Extract the [x, y] coordinate from the center of the cell holding the provided text.  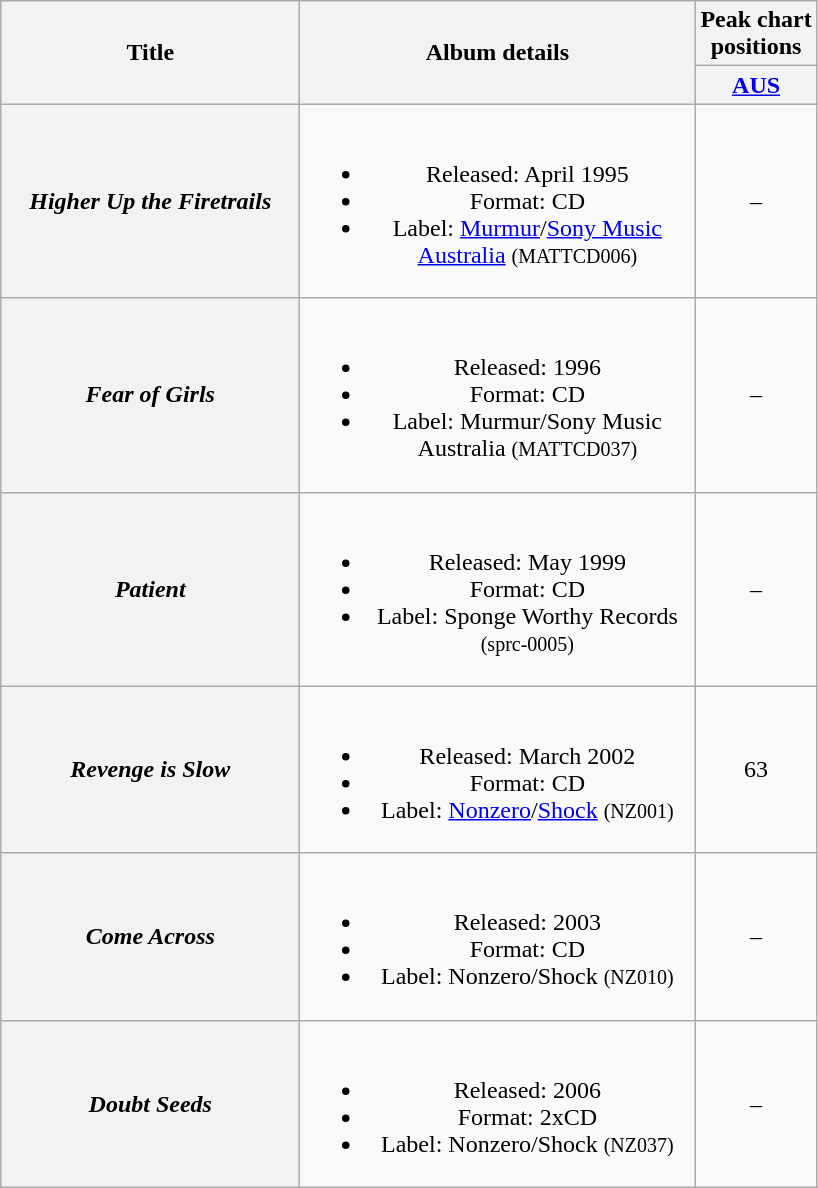
Released: March 2002Format: CDLabel: Nonzero/Shock (NZ001) [498, 770]
Patient [150, 589]
Released: 2006Format: 2xCDLabel: Nonzero/Shock (NZ037) [498, 1104]
Doubt Seeds [150, 1104]
Come Across [150, 936]
Peak chartpositions [756, 34]
63 [756, 770]
AUS [756, 85]
Released: 2003Format: CDLabel: Nonzero/Shock (NZ010) [498, 936]
Fear of Girls [150, 395]
Higher Up the Firetrails [150, 201]
Album details [498, 52]
Released: May 1999Format: CDLabel: Sponge Worthy Records (sprc-0005) [498, 589]
Released: 1996Format: CDLabel: Murmur/Sony Music Australia (MATTCD037) [498, 395]
Title [150, 52]
Released: April 1995Format: CDLabel: Murmur/Sony Music Australia (MATTCD006) [498, 201]
Revenge is Slow [150, 770]
